Scan for the cell matching the given text and deliver its [x, y] coordinate at center. 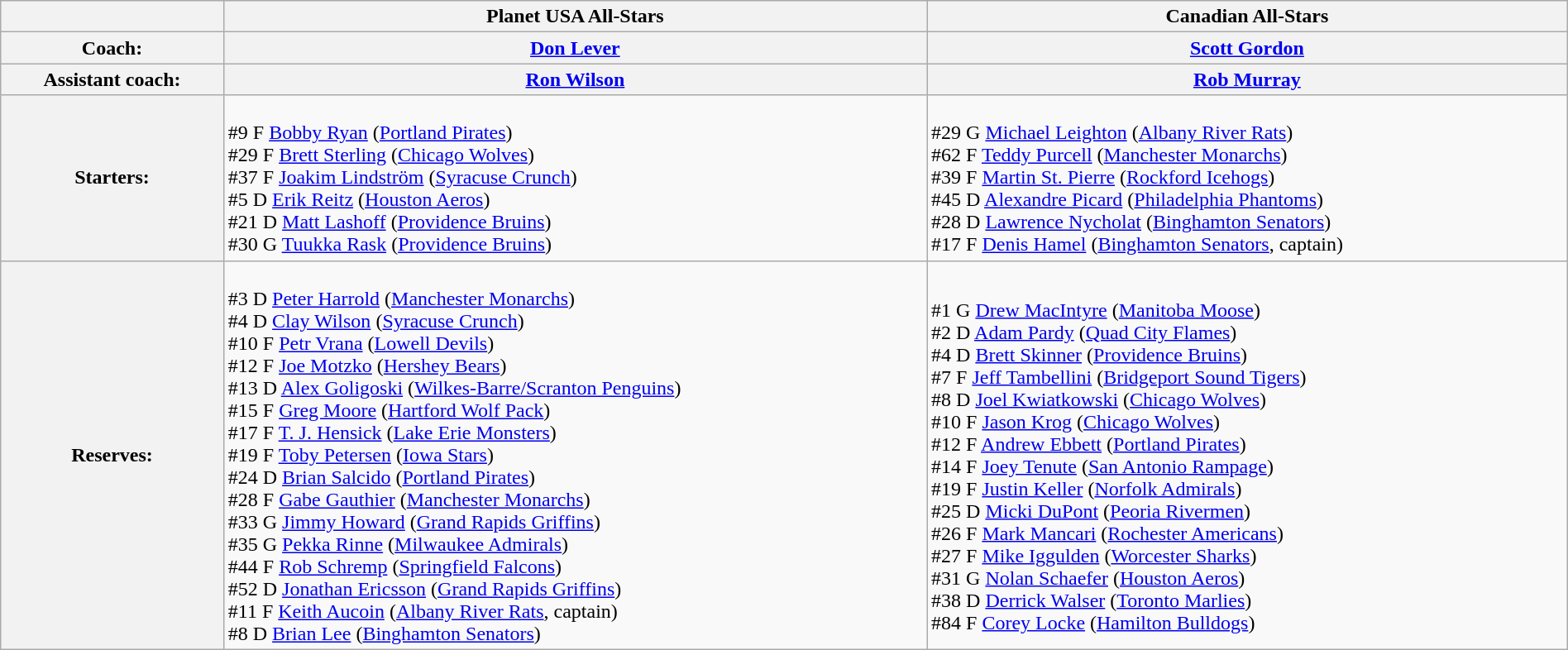
Coach: [112, 48]
Reserves: [112, 455]
Starters: [112, 178]
Canadian All-Stars [1247, 17]
Rob Murray [1247, 79]
Assistant coach: [112, 79]
Planet USA All-Stars [575, 17]
Scott Gordon [1247, 48]
Don Lever [575, 48]
Ron Wilson [575, 79]
